Return the (X, Y) coordinate for the center point of the cell that contains the specified text.  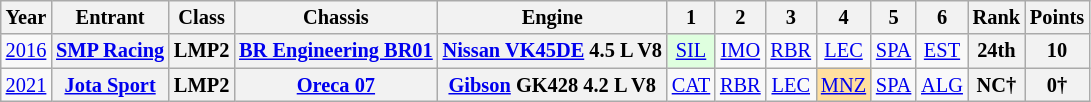
Class (202, 17)
NC† (996, 85)
4 (844, 17)
Engine (552, 17)
Jota Sport (110, 85)
3 (791, 17)
2021 (26, 85)
Chassis (336, 17)
MNZ (844, 85)
Rank (996, 17)
10 (1057, 51)
24th (996, 51)
Year (26, 17)
SMP Racing (110, 51)
Nissan VK45DE 4.5 L V8 (552, 51)
Gibson GK428 4.2 L V8 (552, 85)
6 (942, 17)
Oreca 07 (336, 85)
2 (740, 17)
2016 (26, 51)
0† (1057, 85)
1 (691, 17)
SIL (691, 51)
Points (1057, 17)
IMO (740, 51)
BR Engineering BR01 (336, 51)
5 (894, 17)
CAT (691, 85)
EST (942, 51)
Entrant (110, 17)
ALG (942, 85)
